Search for the cell housing the specified text and yield its (X, Y) center coordinate. 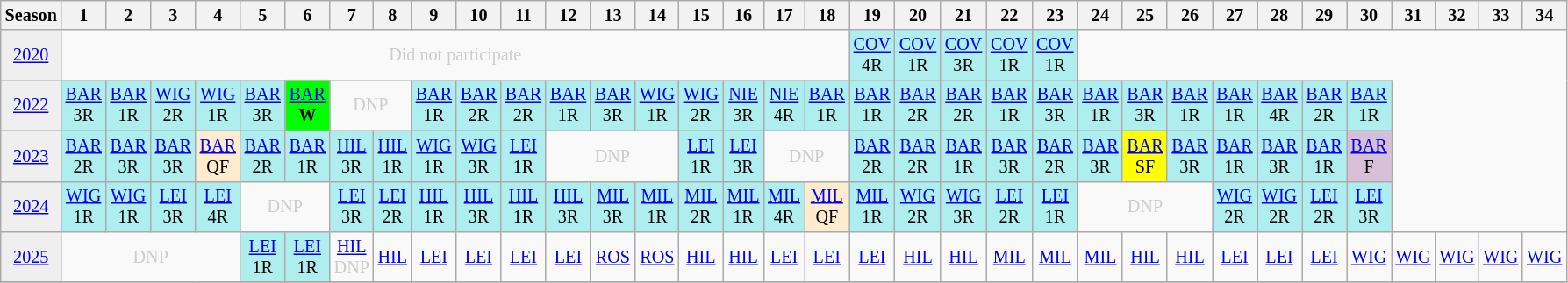
2023 (32, 156)
25 (1144, 16)
13 (612, 16)
4 (218, 16)
MILQF (827, 207)
BARW (307, 106)
24 (1100, 16)
MIL4R (784, 207)
MIL3R (612, 207)
BAR4R (1279, 106)
23 (1055, 16)
LEI4R (218, 207)
NIE3R (744, 106)
2020 (32, 55)
10 (479, 16)
11 (523, 16)
12 (569, 16)
COV4R (872, 55)
6 (307, 16)
NIE4R (784, 106)
32 (1457, 16)
COV3R (963, 55)
2 (128, 16)
Season (32, 16)
7 (352, 16)
HILDNP (352, 258)
1 (84, 16)
15 (701, 16)
20 (918, 16)
18 (827, 16)
17 (784, 16)
28 (1279, 16)
31 (1414, 16)
14 (657, 16)
34 (1544, 16)
9 (433, 16)
BARF (1369, 156)
2024 (32, 207)
8 (393, 16)
33 (1500, 16)
22 (1009, 16)
21 (963, 16)
3 (174, 16)
BARQF (218, 156)
Did not participate (455, 55)
BARSF (1144, 156)
16 (744, 16)
5 (263, 16)
27 (1235, 16)
30 (1369, 16)
19 (872, 16)
2022 (32, 106)
MIL2R (701, 207)
29 (1325, 16)
2025 (32, 258)
26 (1190, 16)
